Return the [x, y] coordinate for the center point of the cell that contains the specified text.  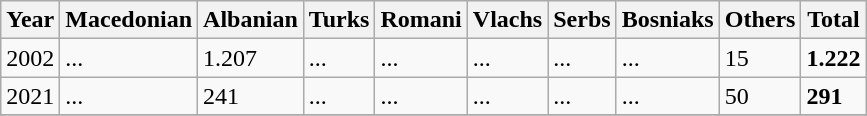
1.222 [834, 58]
Macedonian [129, 20]
Year [30, 20]
2002 [30, 58]
Turks [339, 20]
Serbs [582, 20]
Bosniaks [668, 20]
291 [834, 96]
Albanian [251, 20]
50 [760, 96]
241 [251, 96]
1.207 [251, 58]
15 [760, 58]
Romani [421, 20]
Others [760, 20]
Total [834, 20]
Vlachs [507, 20]
2021 [30, 96]
